Provide the [X, Y] coordinate of the cell's center where the given text is located.  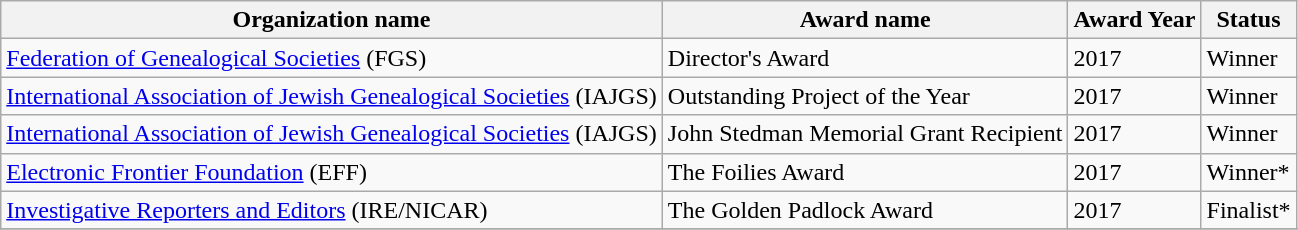
The Golden Padlock Award [865, 210]
Award Year [1134, 20]
Outstanding Project of the Year [865, 96]
Finalist* [1248, 210]
The Foilies Award [865, 172]
Organization name [332, 20]
Winner* [1248, 172]
Investigative Reporters and Editors (IRE/NICAR) [332, 210]
Director's Award [865, 58]
Status [1248, 20]
Electronic Frontier Foundation (EFF) [332, 172]
John Stedman Memorial Grant Recipient [865, 134]
Award name [865, 20]
Federation of Genealogical Societies (FGS) [332, 58]
